For the text-containing cell, return its midpoint in [X, Y] coordinate format. 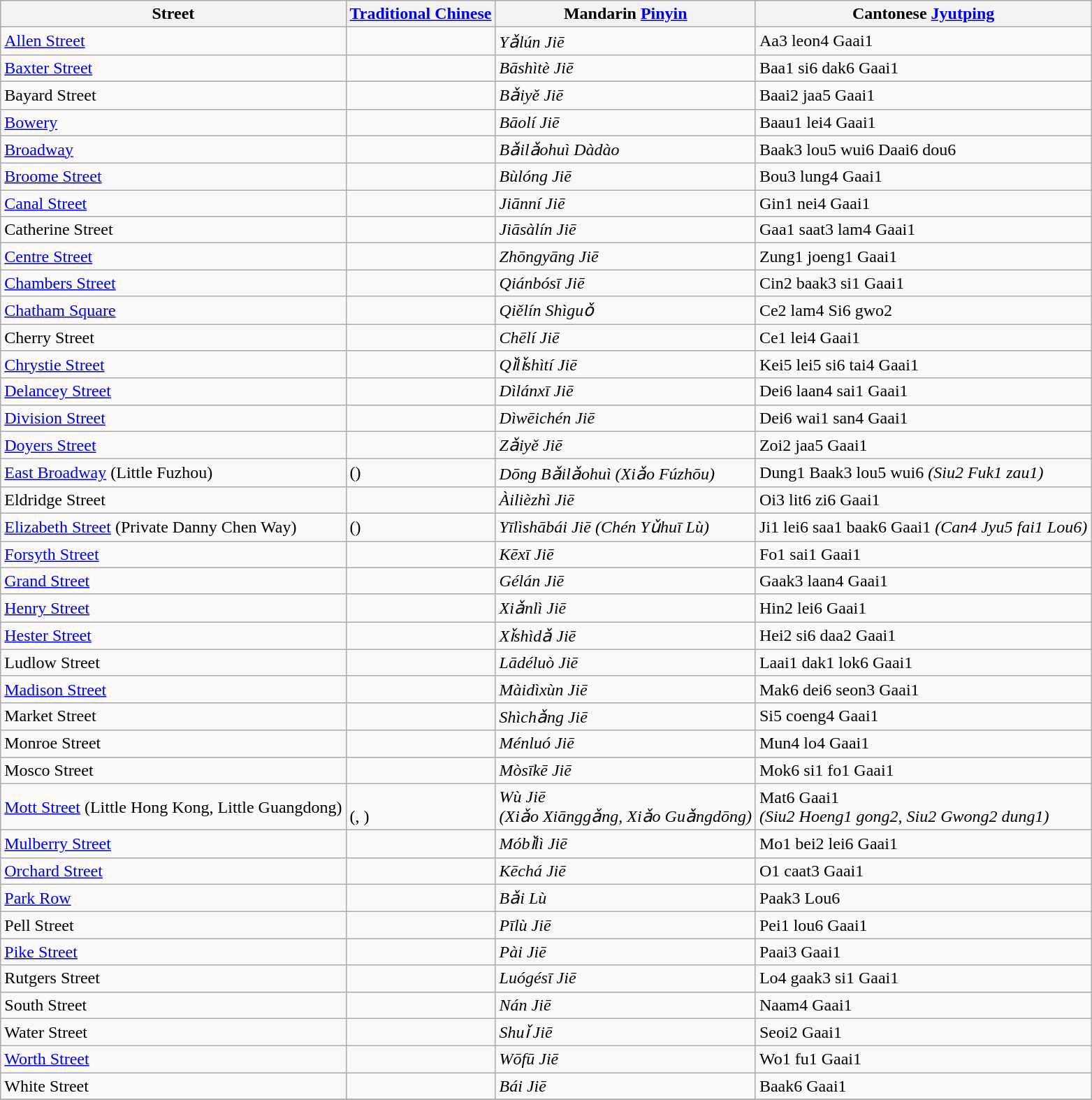
Water Street [173, 1032]
Oi3 lit6 zi6 Gaai1 [923, 500]
Jiāsàlín Jiē [625, 230]
Baak3 lou5 wui6 Daai6 dou6 [923, 150]
Kei5 lei5 si6 tai4 Gaai1 [923, 365]
Gélán Jiē [625, 581]
Pīlù Jiē [625, 925]
Paai3 Gaai1 [923, 952]
Lādéluò Jiē [625, 663]
Delancey Street [173, 391]
Ménluó Jiē [625, 744]
Allen Street [173, 41]
Ce2 lam4 Si6 gwo2 [923, 310]
Division Street [173, 418]
Yǎlún Jiē [625, 41]
Park Row [173, 898]
Dìwēichén Jiē [625, 418]
Chatham Square [173, 310]
O1 caat3 Gaai1 [923, 871]
Si5 coeng4 Gaai1 [923, 716]
East Broadway (Little Fuzhou) [173, 473]
Worth Street [173, 1059]
Mok6 si1 fo1 Gaai1 [923, 770]
Gaa1 saat3 lam4 Gaai1 [923, 230]
Wōfū Jiē [625, 1059]
Qiělín Shìguǒ [625, 310]
Baa1 si6 dak6 Gaai1 [923, 68]
Hei2 si6 daa2 Gaai1 [923, 636]
Bái Jiē [625, 1086]
Lo4 gaak3 si1 Gaai1 [923, 978]
Bou3 lung4 Gaai1 [923, 177]
Jiānní Jiē [625, 203]
Bayard Street [173, 95]
Eldridge Street [173, 500]
Dei6 laan4 sai1 Gaai1 [923, 391]
Pei1 lou6 Gaai1 [923, 925]
Grand Street [173, 581]
Rutgers Street [173, 978]
Traditional Chinese [421, 14]
Zhōngyāng Jiē [625, 256]
Mo1 bei2 lei6 Gaai1 [923, 844]
Orchard Street [173, 871]
Màidìxùn Jiē [625, 689]
Street [173, 14]
Seoi2 Gaai1 [923, 1032]
Baak6 Gaai1 [923, 1086]
Móbǐlì Jiē [625, 844]
Chrystie Street [173, 365]
Pike Street [173, 952]
Hin2 lei6 Gaai1 [923, 608]
Cantonese Jyutping [923, 14]
Dei6 wai1 san4 Gaai1 [923, 418]
Zǎiyě Jiē [625, 445]
Chambers Street [173, 283]
Qǐlǐshìtí Jiē [625, 365]
Elizabeth Street (Private Danny Chen Way) [173, 527]
Doyers Street [173, 445]
Mòsīkē Jiē [625, 770]
Wo1 fu1 Gaai1 [923, 1059]
Cherry Street [173, 338]
Forsyth Street [173, 554]
Bǎi Lù [625, 898]
Shìchǎng Jiē [625, 716]
Mandarin Pinyin [625, 14]
Monroe Street [173, 744]
Gin1 nei4 Gaai1 [923, 203]
Madison Street [173, 689]
Zung1 joeng1 Gaai1 [923, 256]
Ludlow Street [173, 663]
Baai2 jaa5 Gaai1 [923, 95]
South Street [173, 1005]
Mak6 dei6 seon3 Gaai1 [923, 689]
Mat6 Gaai1(Siu2 Hoeng1 gong2, Siu2 Gwong2 dung1) [923, 806]
Qiánbósī Jiē [625, 283]
Broome Street [173, 177]
Naam4 Gaai1 [923, 1005]
Ji1 lei6 saa1 baak6 Gaai1 (Can4 Jyu5 fai1 Lou6) [923, 527]
Baxter Street [173, 68]
Chēlí Jiē [625, 338]
Dìlánxī Jiē [625, 391]
Market Street [173, 716]
Fo1 sai1 Gaai1 [923, 554]
Aa3 leon4 Gaai1 [923, 41]
Mott Street (Little Hong Kong, Little Guangdong) [173, 806]
Nán Jiē [625, 1005]
Paak3 Lou6 [923, 898]
White Street [173, 1086]
Kēchá Jiē [625, 871]
Wù Jiē(Xiǎo Xiānggǎng, Xiǎo Guǎngdōng) [625, 806]
Pài Jiē [625, 952]
Gaak3 laan4 Gaai1 [923, 581]
Catherine Street [173, 230]
Bāshìtè Jiē [625, 68]
Broadway [173, 150]
Cin2 baak3 si1 Gaai1 [923, 283]
Henry Street [173, 608]
Bāolí Jiē [625, 122]
Bùlóng Jiē [625, 177]
Bǎilǎohuì Dàdào [625, 150]
Kēxī Jiē [625, 554]
Centre Street [173, 256]
Luógésī Jiē [625, 978]
Hester Street [173, 636]
Ce1 lei4 Gaai1 [923, 338]
Zoi2 jaa5 Gaai1 [923, 445]
Bowery [173, 122]
Mun4 lo4 Gaai1 [923, 744]
Mosco Street [173, 770]
(, ) [421, 806]
Àilièzhì Jiē [625, 500]
Laai1 dak1 lok6 Gaai1 [923, 663]
Xiǎnlì Jiē [625, 608]
Baau1 lei4 Gaai1 [923, 122]
Dung1 Baak3 lou5 wui6 (Siu2 Fuk1 zau1) [923, 473]
Xǐshìdǎ Jiē [625, 636]
Yīlìshābái Jiē (Chén Yǔhuī Lù) [625, 527]
Dōng Bǎilǎohuì (Xiǎo Fúzhōu) [625, 473]
Shuǐ Jiē [625, 1032]
Pell Street [173, 925]
Mulberry Street [173, 844]
Canal Street [173, 203]
Bǎiyě Jiē [625, 95]
